Detect which cell encompasses the target text, then output its [X, Y] center coordinate. 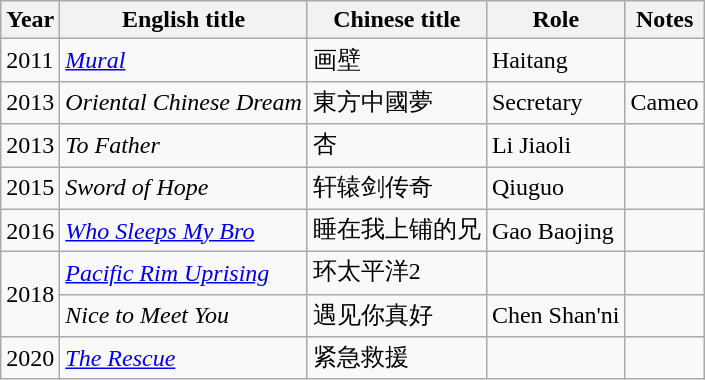
画壁 [396, 60]
紧急救援 [396, 358]
Nice to Meet You [184, 316]
Oriental Chinese Dream [184, 102]
轩辕剑传奇 [396, 188]
The Rescue [184, 358]
東方中國夢 [396, 102]
2016 [30, 230]
睡在我上铺的兄 [396, 230]
Pacific Rim Uprising [184, 274]
Year [30, 20]
Cameo [664, 102]
Sword of Hope [184, 188]
2015 [30, 188]
To Father [184, 146]
Notes [664, 20]
Gao Baojing [556, 230]
Haitang [556, 60]
Who Sleeps My Bro [184, 230]
Chen Shan'ni [556, 316]
English title [184, 20]
Qiuguo [556, 188]
2011 [30, 60]
Role [556, 20]
2020 [30, 358]
杏 [396, 146]
遇见你真好 [396, 316]
2018 [30, 294]
Li Jiaoli [556, 146]
环太平洋2 [396, 274]
Chinese title [396, 20]
Secretary [556, 102]
Mural [184, 60]
